Return (X, Y) of the center of cell containing provided text 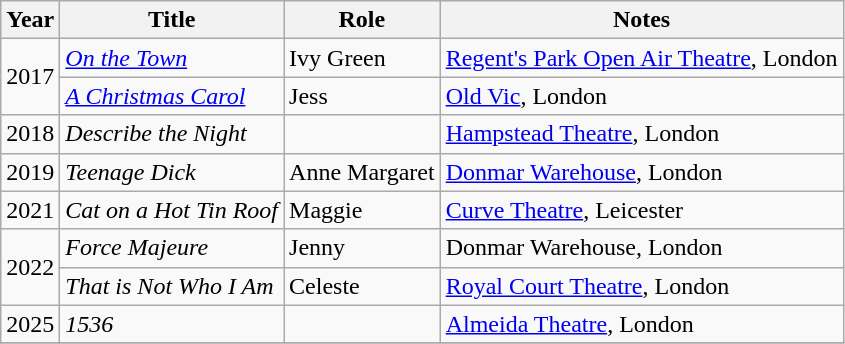
Cat on a Hot Tin Roof (172, 210)
2025 (30, 324)
Describe the Night (172, 134)
Ivy Green (362, 58)
Force Majeure (172, 248)
Old Vic, London (642, 96)
2018 (30, 134)
2017 (30, 77)
Teenage Dick (172, 172)
Royal Court Theatre, London (642, 286)
Year (30, 20)
Celeste (362, 286)
Maggie (362, 210)
On the Town (172, 58)
2019 (30, 172)
Anne Margaret (362, 172)
Notes (642, 20)
Hampstead Theatre, London (642, 134)
Jess (362, 96)
Almeida Theatre, London (642, 324)
1536 (172, 324)
Role (362, 20)
2022 (30, 267)
Curve Theatre, Leicester (642, 210)
That is Not Who I Am (172, 286)
A Christmas Carol (172, 96)
Jenny (362, 248)
2021 (30, 210)
Regent's Park Open Air Theatre, London (642, 58)
Title (172, 20)
